For the text-containing cell, return its midpoint in (X, Y) coordinate format. 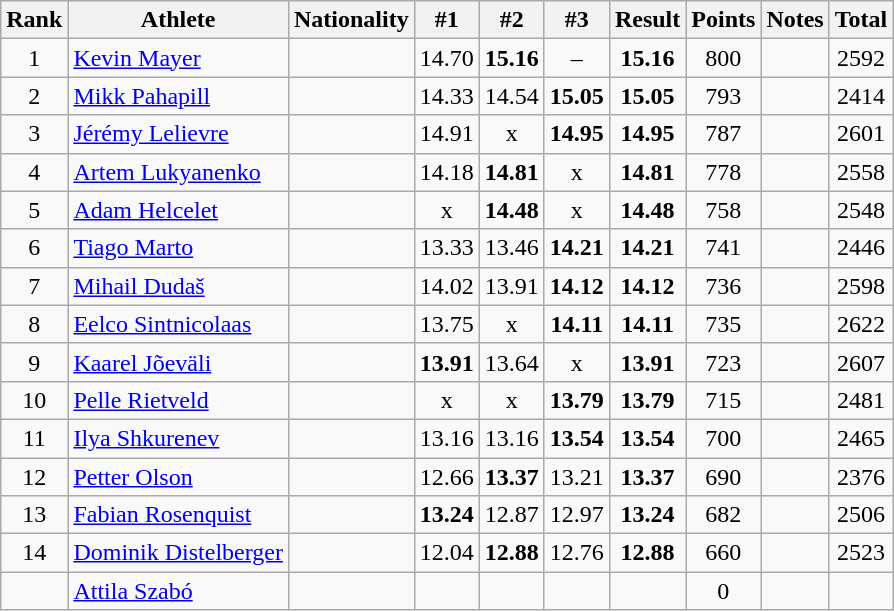
#2 (512, 20)
10 (34, 400)
13.46 (512, 248)
741 (724, 248)
12.76 (576, 553)
Mikk Pahapill (178, 96)
2622 (861, 324)
Eelco Sintnicolaas (178, 324)
#3 (576, 20)
Rank (34, 20)
Kaarel Jõeväli (178, 362)
2598 (861, 286)
Kevin Mayer (178, 58)
787 (724, 134)
Attila Szabó (178, 591)
Result (647, 20)
12 (34, 477)
8 (34, 324)
12.04 (446, 553)
2481 (861, 400)
12.97 (576, 515)
736 (724, 286)
Dominik Distelberger (178, 553)
14.02 (446, 286)
Mihail Dudaš (178, 286)
690 (724, 477)
Pelle Rietveld (178, 400)
Tiago Marto (178, 248)
6 (34, 248)
778 (724, 172)
2 (34, 96)
Adam Helcelet (178, 210)
#1 (446, 20)
11 (34, 438)
5 (34, 210)
Jérémy Lelievre (178, 134)
715 (724, 400)
7 (34, 286)
Fabian Rosenquist (178, 515)
Athlete (178, 20)
13.21 (576, 477)
9 (34, 362)
660 (724, 553)
2548 (861, 210)
723 (724, 362)
2465 (861, 438)
2592 (861, 58)
3 (34, 134)
2558 (861, 172)
13.33 (446, 248)
Ilya Shkurenev (178, 438)
1 (34, 58)
2414 (861, 96)
Total (861, 20)
735 (724, 324)
2506 (861, 515)
700 (724, 438)
14.91 (446, 134)
758 (724, 210)
Points (724, 20)
2376 (861, 477)
Petter Olson (178, 477)
2523 (861, 553)
13 (34, 515)
Artem Lukyanenko (178, 172)
14.18 (446, 172)
793 (724, 96)
2607 (861, 362)
Notes (795, 20)
13.64 (512, 362)
2446 (861, 248)
682 (724, 515)
0 (724, 591)
– (576, 58)
12.87 (512, 515)
14.70 (446, 58)
800 (724, 58)
14.33 (446, 96)
4 (34, 172)
13.75 (446, 324)
14 (34, 553)
12.66 (446, 477)
Nationality (351, 20)
2601 (861, 134)
14.54 (512, 96)
